Return the (x, y) coordinate for the center point of the cell that contains the specified text.  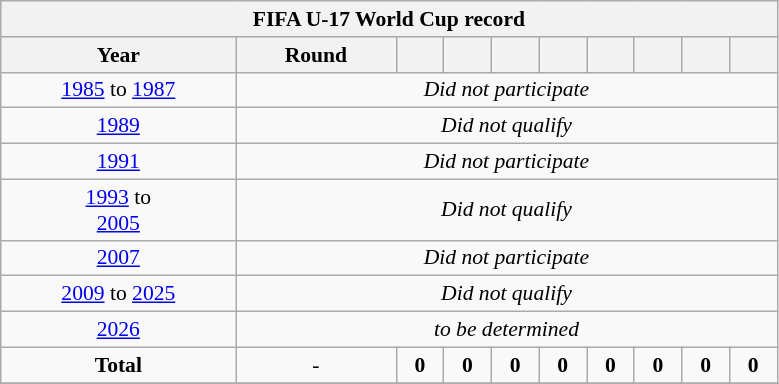
2007 (118, 258)
1993 to 2005 (118, 210)
2026 (118, 330)
1985 to 1987 (118, 90)
FIFA U-17 World Cup record (389, 19)
Total (118, 365)
1991 (118, 162)
to be determined (506, 330)
1989 (118, 126)
Year (118, 55)
2009 to 2025 (118, 294)
- (316, 365)
Round (316, 55)
